Capture the cell that displays the provided text and extract its [X, Y] central coordinate. 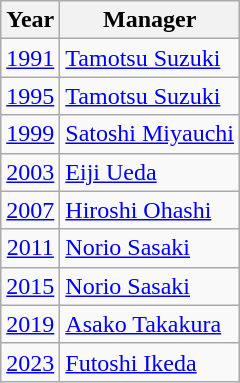
2003 [30, 172]
Eiji Ueda [150, 172]
Futoshi Ikeda [150, 362]
Asako Takakura [150, 324]
2007 [30, 210]
Hiroshi Ohashi [150, 210]
Manager [150, 20]
2023 [30, 362]
2019 [30, 324]
1991 [30, 58]
1999 [30, 134]
Satoshi Miyauchi [150, 134]
1995 [30, 96]
Year [30, 20]
2011 [30, 248]
2015 [30, 286]
